Identify which cell holds the provided text, then report its (X, Y) central coordinate. 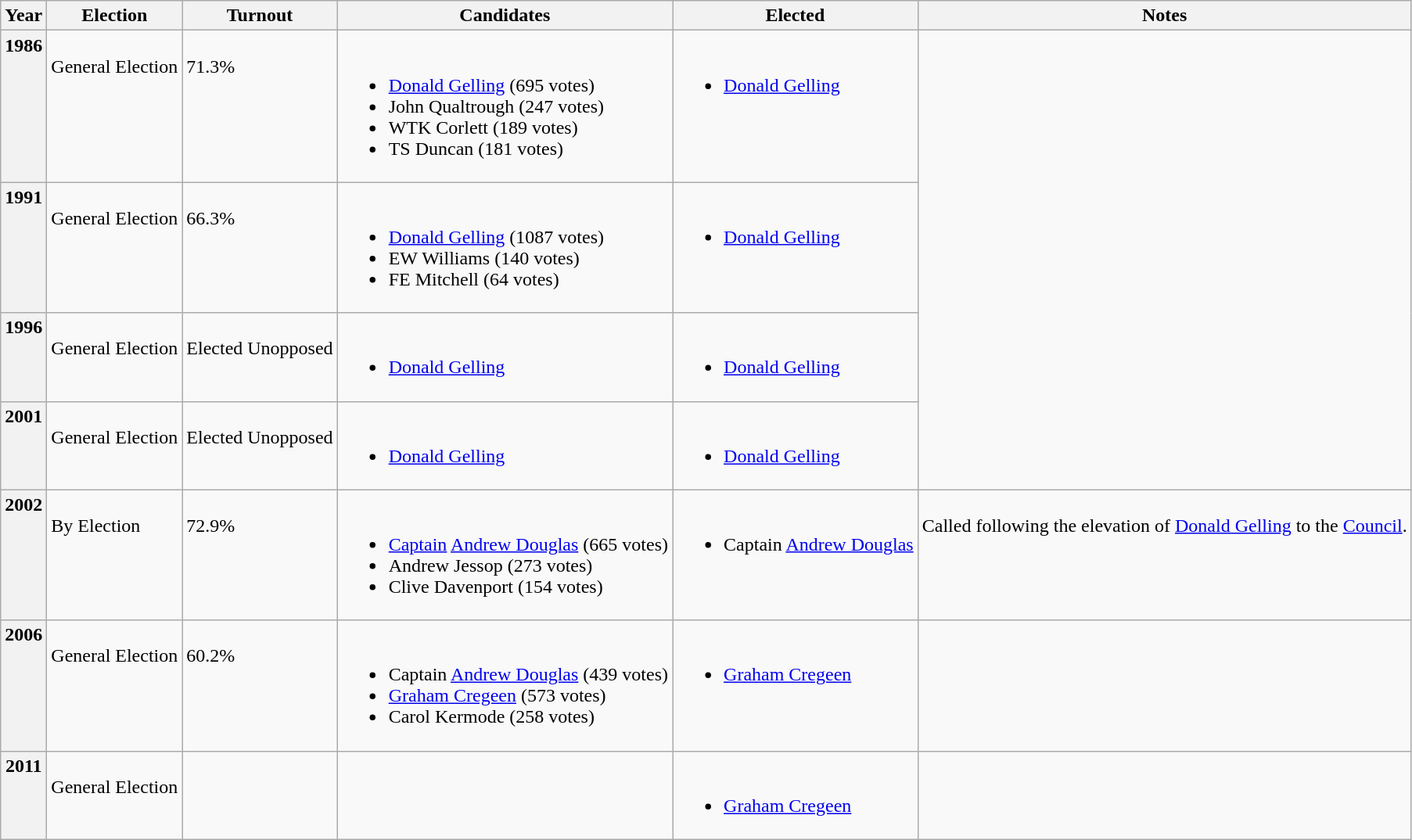
2001 (23, 446)
1991 (23, 247)
Elected (796, 16)
Year (23, 16)
2006 (23, 685)
Candidates (505, 16)
1996 (23, 357)
By Election (114, 555)
Turnout (260, 16)
1986 (23, 106)
Captain Andrew Douglas (796, 555)
2002 (23, 555)
Captain Andrew Douglas (439 votes)Graham Cregeen (573 votes)Carol Kermode (258 votes) (505, 685)
Captain Andrew Douglas (665 votes)Andrew Jessop (273 votes)Clive Davenport (154 votes) (505, 555)
Election (114, 16)
Called following the elevation of Donald Gelling to the Council. (1164, 555)
Donald Gelling (695 votes)John Qualtrough (247 votes)WTK Corlett (189 votes)TS Duncan (181 votes) (505, 106)
71.3% (260, 106)
72.9% (260, 555)
Notes (1164, 16)
66.3% (260, 247)
2011 (23, 795)
60.2% (260, 685)
Donald Gelling (1087 votes)EW Williams (140 votes)FE Mitchell (64 votes) (505, 247)
